For the text-containing cell, return its midpoint in (X, Y) coordinate format. 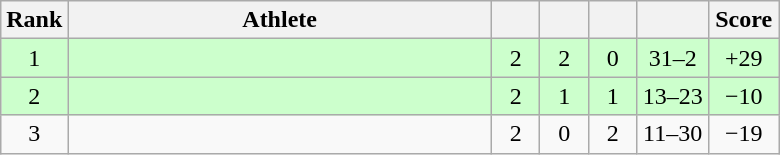
Score (744, 20)
+29 (744, 58)
Rank (34, 20)
31–2 (672, 58)
−19 (744, 134)
−10 (744, 96)
11–30 (672, 134)
3 (34, 134)
Athlete (280, 20)
13–23 (672, 96)
